For the text-containing cell, return its midpoint in (X, Y) coordinate format. 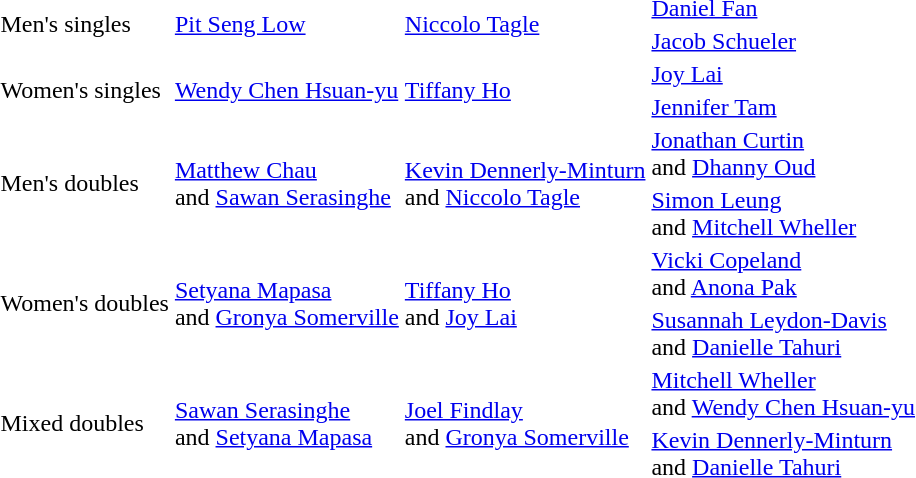
Tiffany Ho (525, 90)
Matthew Chauand Sawan Serasinghe (286, 184)
Kevin Dennerly-Minturnand Niccolo Tagle (525, 184)
Tiffany Hoand Joy Lai (525, 304)
Setyana Mapasaand Gronya Somerville (286, 304)
Wendy Chen Hsuan-yu (286, 90)
